Extract the (x, y) coordinate from the center of the cell holding the provided text.  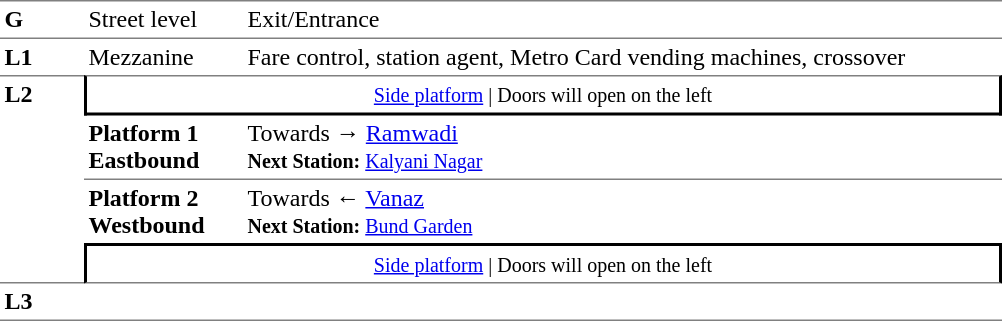
Mezzanine (164, 57)
Exit/Entrance (622, 20)
Towards ← VanazNext Station: Bund Garden (622, 212)
L1 (42, 57)
Platform 1Eastbound (164, 148)
Fare control, station agent, Metro Card vending machines, crossover (622, 57)
G (42, 20)
Towards → RamwadiNext Station: Kalyani Nagar (622, 148)
Platform 2Westbound (164, 212)
Street level (164, 20)
L2 (42, 179)
